Output the [X, Y] coordinate of the center of the cell containing the given text.  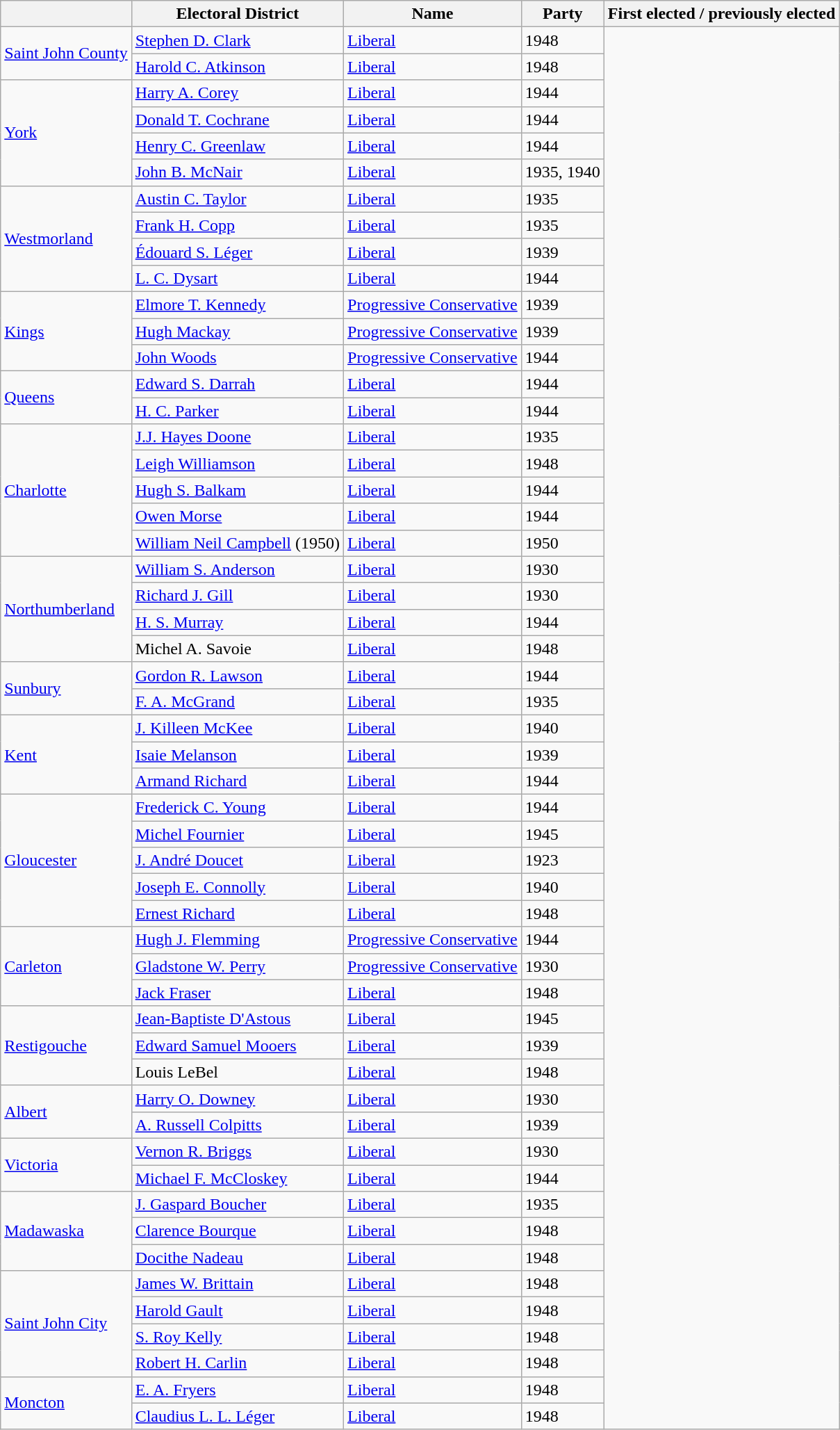
Electoral District [238, 14]
Vernon R. Briggs [238, 1151]
Sunbury [66, 688]
Jack Fraser [238, 993]
Austin C. Taylor [238, 199]
A. Russell Colpitts [238, 1125]
Party [563, 14]
Docithe Nadeau [238, 1258]
L. C. Dysart [238, 278]
Joseph E. Connolly [238, 887]
Westmorland [66, 238]
Kent [66, 754]
Gloucester [66, 861]
H. C. Parker [238, 411]
Hugh S. Balkam [238, 490]
Queens [66, 398]
First elected / previously elected [721, 14]
Hugh Mackay [238, 332]
Michael F. McCloskey [238, 1178]
S. Roy Kelly [238, 1337]
Donald T. Cochrane [238, 120]
John Woods [238, 358]
1950 [563, 543]
Frank H. Copp [238, 225]
Richard J. Gill [238, 596]
Northumberland [66, 609]
Kings [66, 331]
Charlotte [66, 490]
Henry C. Greenlaw [238, 146]
Carleton [66, 966]
J.J. Hayes Doone [238, 437]
Jean-Baptiste D'Astous [238, 1019]
Gordon R. Lawson [238, 675]
1935, 1940 [563, 172]
James W. Brittain [238, 1284]
Moncton [66, 1403]
Edward S. Darrah [238, 384]
Restigouche [66, 1046]
Saint John City [66, 1324]
J. Killeen McKee [238, 728]
Albert [66, 1112]
William S. Anderson [238, 569]
J. Gaspard Boucher [238, 1205]
Clarence Bourque [238, 1231]
Victoria [66, 1164]
Leigh Williamson [238, 464]
F. A. McGrand [238, 701]
Claudius L. L. Léger [238, 1416]
Édouard S. Léger [238, 252]
Hugh J. Flemming [238, 940]
Louis LeBel [238, 1072]
Isaie Melanson [238, 754]
Ernest Richard [238, 913]
1923 [563, 861]
Harry O. Downey [238, 1098]
Armand Richard [238, 781]
Stephen D. Clark [238, 40]
John B. McNair [238, 172]
Madawaska [66, 1231]
Michel A. Savoie [238, 649]
H. S. Murray [238, 622]
Harry A. Corey [238, 93]
Robert H. Carlin [238, 1363]
William Neil Campbell (1950) [238, 543]
Owen Morse [238, 517]
Frederick C. Young [238, 808]
Harold C. Atkinson [238, 67]
Michel Fournier [238, 834]
Gladstone W. Perry [238, 966]
Name [433, 14]
J. André Doucet [238, 861]
Elmore T. Kennedy [238, 304]
E. A. Fryers [238, 1390]
York [66, 133]
Harold Gault [238, 1310]
Saint John County [66, 54]
Edward Samuel Mooers [238, 1046]
